Return (x, y) of the center of cell containing provided text 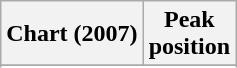
Chart (2007) (72, 34)
Peakposition (189, 34)
